Output the (X, Y) coordinate of the center of the cell containing the given text.  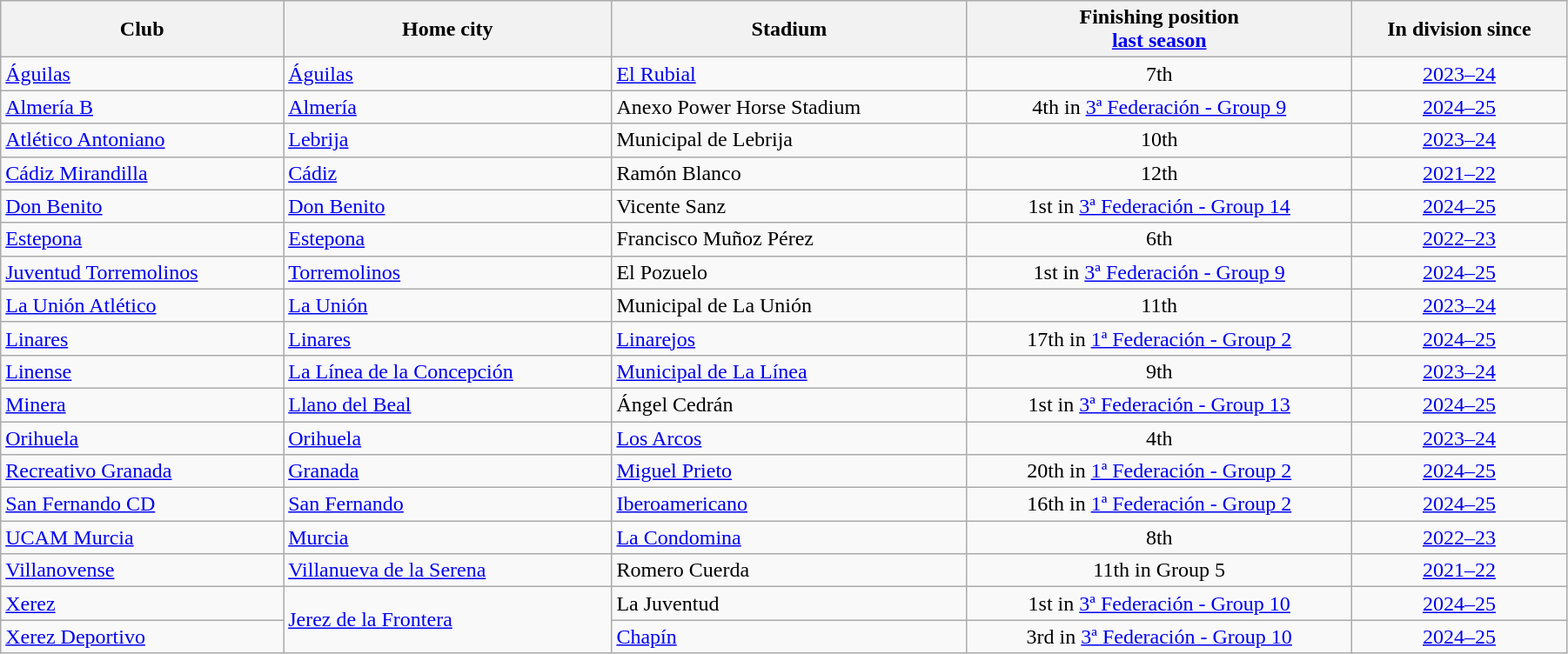
9th (1159, 371)
Cádiz (447, 173)
Club (143, 30)
8th (1159, 537)
Atlético Antoniano (143, 140)
Juventud Torremolinos (143, 272)
Iberoamericano (789, 504)
Granada (447, 471)
Llano del Beal (447, 404)
Linense (143, 371)
20th in 1ª Federación - Group 2 (1159, 471)
Anexo Power Horse Stadium (789, 107)
Recreativo Granada (143, 471)
El Pozuelo (789, 272)
UCAM Murcia (143, 537)
Ramón Blanco (789, 173)
16th in 1ª Federación - Group 2 (1159, 504)
Francisco Muñoz Pérez (789, 239)
7th (1159, 74)
Jerez de la Frontera (447, 620)
11th in Group 5 (1159, 571)
La Línea de la Concepción (447, 371)
Linarejos (789, 338)
Stadium (789, 30)
1st in 3ª Federación - Group 14 (1159, 206)
La Unión (447, 305)
In division since (1458, 30)
Home city (447, 30)
San Fernando CD (143, 504)
Almería (447, 107)
4th in 3ª Federación - Group 9 (1159, 107)
1st in 3ª Federación - Group 10 (1159, 604)
Vicente Sanz (789, 206)
La Unión Atlético (143, 305)
4th (1159, 437)
Lebrija (447, 140)
17th in 1ª Federación - Group 2 (1159, 338)
Torremolinos (447, 272)
Minera (143, 404)
Cádiz Mirandilla (143, 173)
Chapín (789, 637)
Xerez Deportivo (143, 637)
Xerez (143, 604)
El Rubial (789, 74)
Municipal de La Línea (789, 371)
3rd in 3ª Federación - Group 10 (1159, 637)
Villanueva de la Serena (447, 571)
11th (1159, 305)
12th (1159, 173)
Romero Cuerda (789, 571)
San Fernando (447, 504)
La Juventud (789, 604)
Miguel Prieto (789, 471)
1st in 3ª Federación - Group 9 (1159, 272)
10th (1159, 140)
Los Arcos (789, 437)
La Condomina (789, 537)
1st in 3ª Federación - Group 13 (1159, 404)
Finishing positionlast season (1159, 30)
6th (1159, 239)
Municipal de Lebrija (789, 140)
Ángel Cedrán (789, 404)
Municipal de La Unión (789, 305)
Almería B (143, 107)
Villanovense (143, 571)
Murcia (447, 537)
